Determine the (X, Y) coordinate at the center of the cell enclosing the given text.  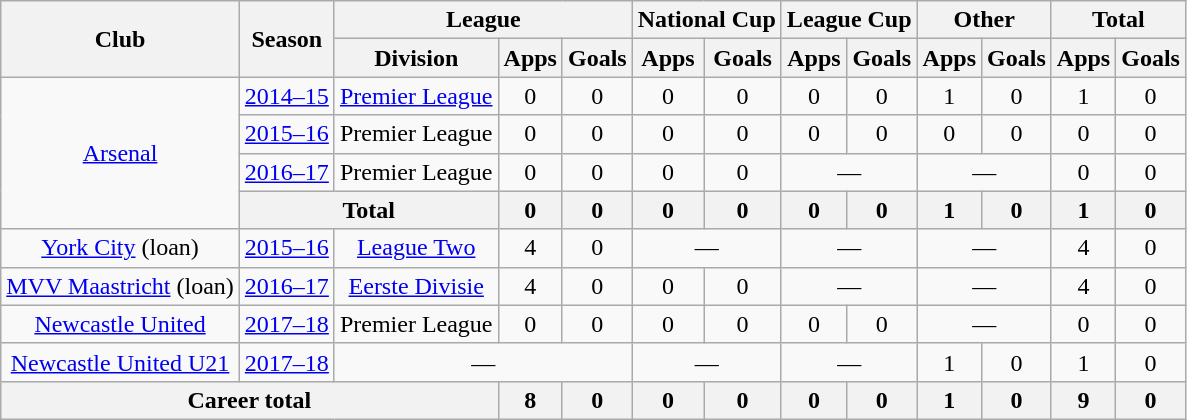
2014–15 (286, 96)
National Cup (706, 20)
8 (530, 400)
Career total (250, 400)
League Two (416, 248)
Division (416, 58)
League Cup (849, 20)
Club (120, 39)
MVV Maastricht (loan) (120, 286)
Eerste Divisie (416, 286)
Newcastle United (120, 324)
York City (loan) (120, 248)
Season (286, 39)
League (483, 20)
Newcastle United U21 (120, 362)
Other (984, 20)
Arsenal (120, 153)
9 (1083, 400)
